Return the (X, Y) coordinate for the center point of the cell that contains the specified text.  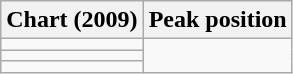
Peak position (218, 20)
Chart (2009) (72, 20)
